Find where the given text appears and provide that cell's center as (x, y) coordinate. 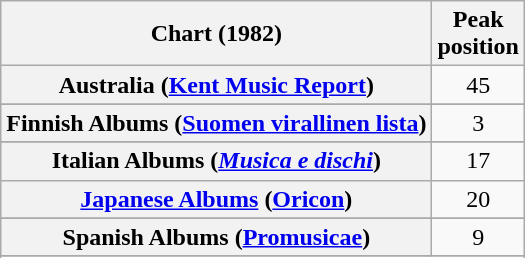
Peakposition (478, 34)
45 (478, 85)
Australia (Kent Music Report) (216, 85)
3 (478, 123)
Finnish Albums (Suomen virallinen lista) (216, 123)
Japanese Albums (Oricon) (216, 199)
9 (478, 237)
Italian Albums (Musica e dischi) (216, 161)
20 (478, 199)
Chart (1982) (216, 34)
17 (478, 161)
Spanish Albums (Promusicae) (216, 237)
